Return the (X, Y) coordinate for the center point of the cell that contains the specified text.  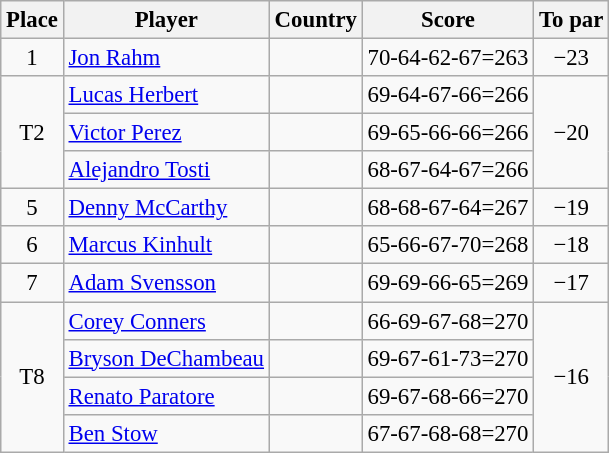
To par (572, 20)
69-67-61-73=270 (448, 358)
−18 (572, 245)
67-67-68-68=270 (448, 433)
70-64-62-67=263 (448, 58)
68-67-64-67=266 (448, 170)
66-69-67-68=270 (448, 321)
Place (32, 20)
T2 (32, 132)
T8 (32, 377)
Ben Stow (166, 433)
Victor Perez (166, 133)
−23 (572, 58)
69-64-67-66=266 (448, 95)
Corey Conners (166, 321)
Renato Paratore (166, 396)
69-69-66-65=269 (448, 283)
69-65-66-66=266 (448, 133)
Marcus Kinhult (166, 245)
69-67-68-66=270 (448, 396)
1 (32, 58)
Jon Rahm (166, 58)
Bryson DeChambeau (166, 358)
−20 (572, 132)
68-68-67-64=267 (448, 208)
6 (32, 245)
Denny McCarthy (166, 208)
Lucas Herbert (166, 95)
5 (32, 208)
Player (166, 20)
7 (32, 283)
−16 (572, 377)
−17 (572, 283)
65-66-67-70=268 (448, 245)
Score (448, 20)
−19 (572, 208)
Country (316, 20)
Adam Svensson (166, 283)
Alejandro Tosti (166, 170)
